Detect which cell encompasses the target text, then output its (X, Y) center coordinate. 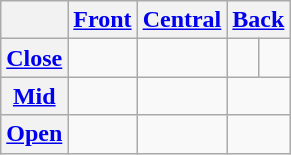
Central (182, 20)
Front (102, 20)
Close (34, 58)
Open (34, 134)
Mid (34, 96)
Back (258, 20)
